Capture the cell that displays the provided text and extract its [x, y] central coordinate. 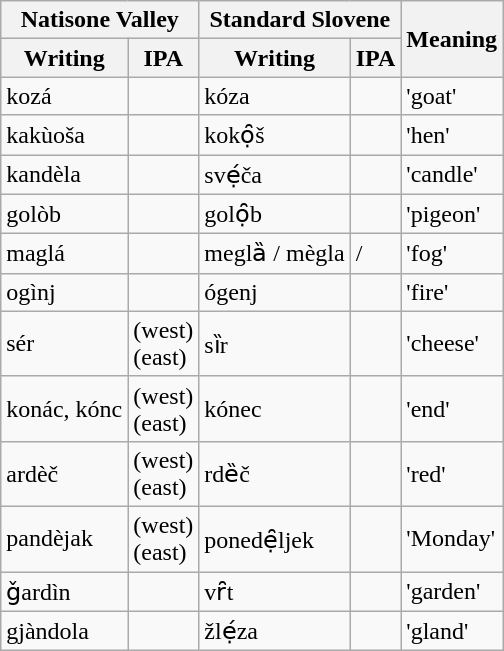
'gland' [452, 631]
'Monday' [452, 538]
rdȅč [274, 474]
konác, kónc [64, 408]
ardèč [64, 474]
Standard Slovene [300, 20]
'fire' [452, 292]
'red' [452, 474]
'candle' [452, 174]
Meaning [452, 39]
kozá [64, 96]
sȉr [274, 344]
'pigeon' [452, 214]
meglȁ / mègla [274, 254]
Natisone Valley [100, 20]
'fog' [452, 254]
'end' [452, 408]
/ [376, 254]
ǧardìn [64, 592]
kokọ̑š [274, 135]
kakùoša [64, 135]
'goat' [452, 96]
maglá [64, 254]
'hen' [452, 135]
gjàndola [64, 631]
kandèla [64, 174]
ogìnj [64, 292]
'garden' [452, 592]
kóza [274, 96]
svẹ́ča [274, 174]
'cheese' [452, 344]
ógenj [274, 292]
golòb [64, 214]
ponedẹ̑ljek [274, 538]
pandèjak [64, 538]
žlẹ́za [274, 631]
kónec [274, 408]
sér [64, 344]
vȓt [274, 592]
golọ̑b [274, 214]
